Identify which cell holds the provided text, then report its (X, Y) central coordinate. 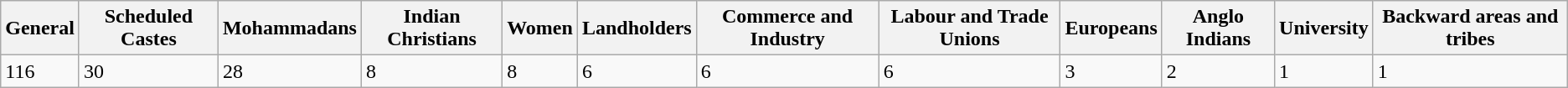
Backward areas and tribes (1470, 28)
116 (40, 71)
28 (290, 71)
Women (540, 28)
2 (1218, 71)
Indian Christians (431, 28)
Anglo Indians (1218, 28)
Europeans (1111, 28)
University (1324, 28)
Commerce and Industry (787, 28)
30 (148, 71)
3 (1111, 71)
General (40, 28)
Scheduled Castes (148, 28)
Mohammadans (290, 28)
Labour and Trade Unions (970, 28)
Landholders (637, 28)
